Find where the given text appears and provide that cell's center as (x, y) coordinate. 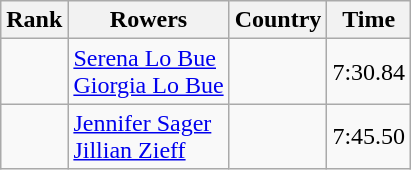
Rowers (148, 20)
7:45.50 (369, 136)
Rank (34, 20)
Jennifer SagerJillian Zieff (148, 136)
Time (369, 20)
7:30.84 (369, 72)
Serena Lo BueGiorgia Lo Bue (148, 72)
Country (278, 20)
